Return (x, y) of the center of cell containing provided text 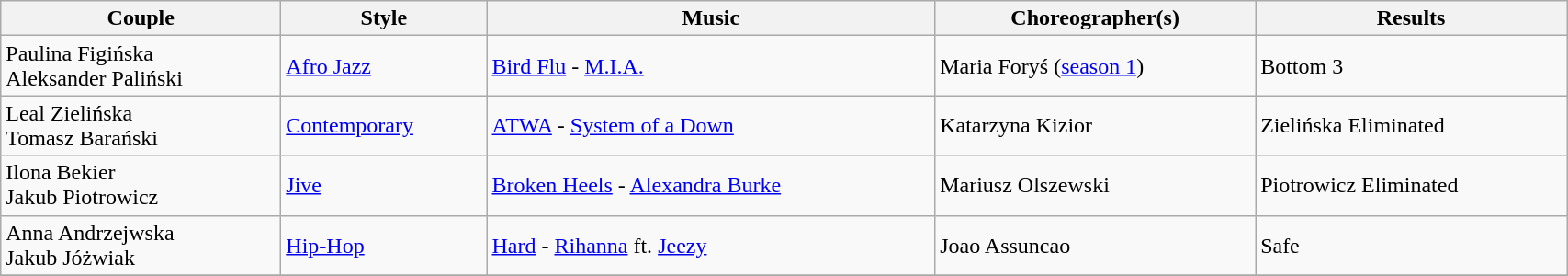
Jive (384, 186)
Choreographer(s) (1095, 18)
Bottom 3 (1411, 66)
Style (384, 18)
ATWA - System of a Down (711, 125)
Couple (141, 18)
Hip-Hop (384, 245)
Hard - Rihanna ft. Jeezy (711, 245)
Broken Heels - Alexandra Burke (711, 186)
Paulina FigińskaAleksander Paliński (141, 66)
Music (711, 18)
Afro Jazz (384, 66)
Anna AndrzejwskaJakub Jóżwiak (141, 245)
Results (1411, 18)
Mariusz Olszewski (1095, 186)
Joao Assuncao (1095, 245)
Bird Flu - M.I.A. (711, 66)
Piotrowicz Eliminated (1411, 186)
Katarzyna Kizior (1095, 125)
Zielińska Eliminated (1411, 125)
Leal ZielińskaTomasz Barański (141, 125)
Maria Foryś (season 1) (1095, 66)
Ilona BekierJakub Piotrowicz (141, 186)
Contemporary (384, 125)
Safe (1411, 245)
